From the cell containing the given text, extract its center point as [X, Y] coordinate. 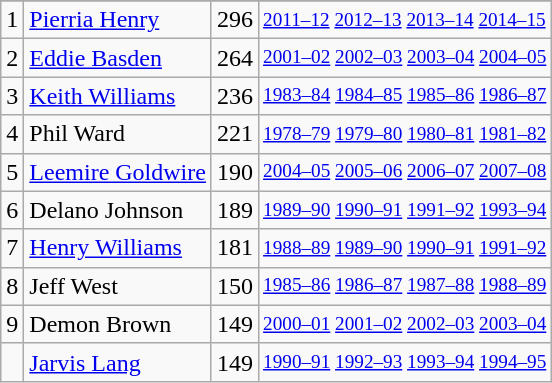
Delano Johnson [118, 210]
1990–91 1992–93 1993–94 1994–95 [405, 362]
150 [234, 286]
Keith Williams [118, 96]
1978–79 1979–80 1980–81 1981–82 [405, 134]
264 [234, 58]
6 [12, 210]
2011–12 2012–13 2013–14 2014–15 [405, 20]
Henry Williams [118, 248]
2 [12, 58]
236 [234, 96]
8 [12, 286]
1988–89 1989–90 1990–91 1991–92 [405, 248]
Eddie Basden [118, 58]
296 [234, 20]
1983–84 1984–85 1985–86 1986–87 [405, 96]
221 [234, 134]
Demon Brown [118, 324]
3 [12, 96]
5 [12, 172]
2000–01 2001–02 2002–03 2003–04 [405, 324]
Jeff West [118, 286]
7 [12, 248]
1 [12, 20]
1985–86 1986–87 1987–88 1988–89 [405, 286]
Leemire Goldwire [118, 172]
181 [234, 248]
Phil Ward [118, 134]
2001–02 2002–03 2003–04 2004–05 [405, 58]
4 [12, 134]
190 [234, 172]
189 [234, 210]
2004–05 2005–06 2006–07 2007–08 [405, 172]
1989–90 1990–91 1991–92 1993–94 [405, 210]
9 [12, 324]
Pierria Henry [118, 20]
Jarvis Lang [118, 362]
